Capture the cell that displays the provided text and extract its (x, y) central coordinate. 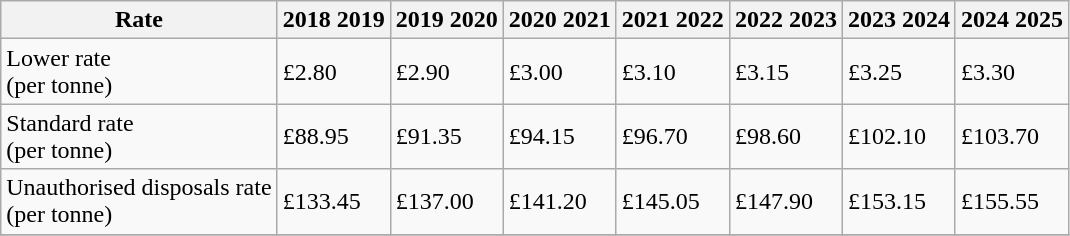
2020 2021 (560, 20)
£141.20 (560, 202)
2023 2024 (898, 20)
2024 2025 (1012, 20)
£94.15 (560, 136)
£2.80 (334, 72)
£98.60 (786, 136)
£96.70 (672, 136)
£147.90 (786, 202)
2019 2020 (446, 20)
2018 2019 (334, 20)
£103.70 (1012, 136)
2022 2023 (786, 20)
£3.10 (672, 72)
£133.45 (334, 202)
Lower rate(per tonne) (139, 72)
Rate (139, 20)
£91.35 (446, 136)
£102.10 (898, 136)
Standard rate(per tonne) (139, 136)
£137.00 (446, 202)
£2.90 (446, 72)
£3.00 (560, 72)
£153.15 (898, 202)
£145.05 (672, 202)
£88.95 (334, 136)
£3.25 (898, 72)
£155.55 (1012, 202)
£3.15 (786, 72)
2021 2022 (672, 20)
£3.30 (1012, 72)
Unauthorised disposals rate(per tonne) (139, 202)
